For the text-containing cell, return its midpoint in (X, Y) coordinate format. 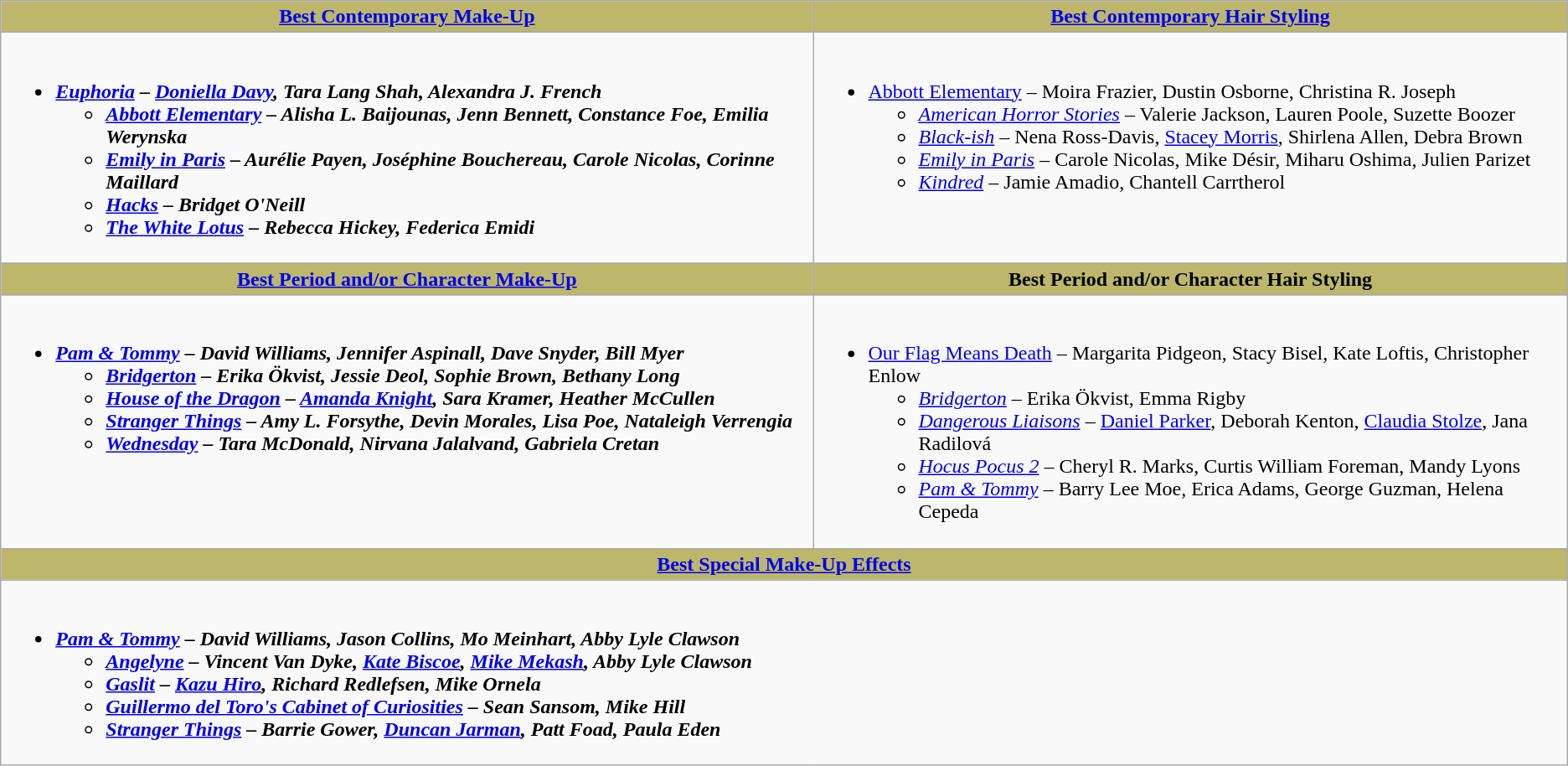
Best Period and/or Character Hair Styling (1190, 279)
Best Contemporary Make-Up (407, 17)
Best Special Make-Up Effects (784, 564)
Best Period and/or Character Make-Up (407, 279)
Best Contemporary Hair Styling (1190, 17)
